Detect which cell encompasses the target text, then output its [X, Y] center coordinate. 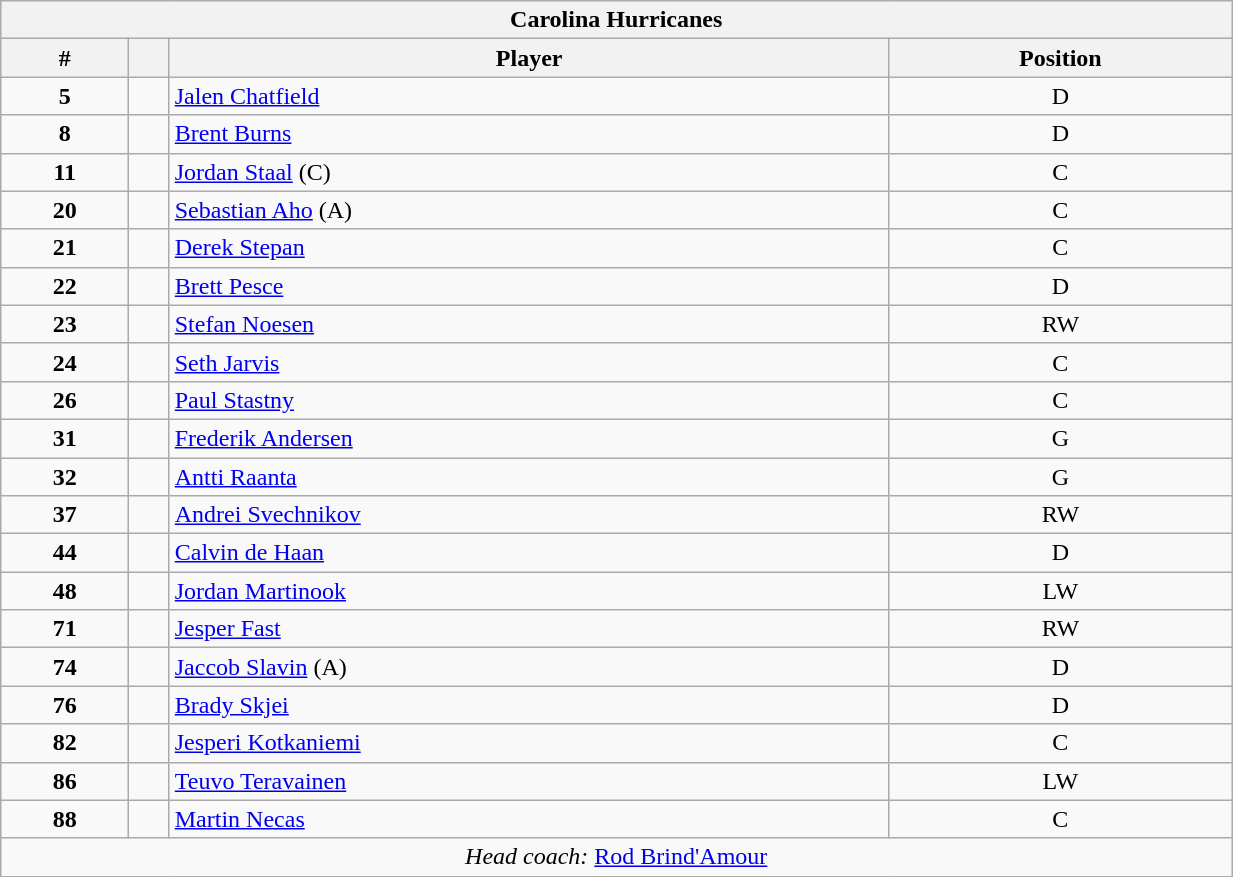
86 [65, 781]
76 [65, 705]
20 [65, 210]
Player [529, 58]
8 [65, 134]
5 [65, 96]
71 [65, 629]
Position [1060, 58]
Calvin de Haan [529, 553]
Jordan Martinook [529, 591]
32 [65, 477]
37 [65, 515]
Jesper Fast [529, 629]
11 [65, 172]
82 [65, 743]
Andrei Svechnikov [529, 515]
# [65, 58]
48 [65, 591]
Martin Necas [529, 819]
Sebastian Aho (A) [529, 210]
88 [65, 819]
Jordan Staal (C) [529, 172]
22 [65, 286]
Jalen Chatfield [529, 96]
Brett Pesce [529, 286]
Antti Raanta [529, 477]
Teuvo Teravainen [529, 781]
31 [65, 438]
Carolina Hurricanes [616, 20]
23 [65, 324]
Jaccob Slavin (A) [529, 667]
Jesperi Kotkaniemi [529, 743]
Head coach: Rod Brind'Amour [616, 857]
74 [65, 667]
24 [65, 362]
26 [65, 400]
Brent Burns [529, 134]
Seth Jarvis [529, 362]
Derek Stepan [529, 248]
Brady Skjei [529, 705]
44 [65, 553]
21 [65, 248]
Paul Stastny [529, 400]
Stefan Noesen [529, 324]
Frederik Andersen [529, 438]
